Locate the cell with the specified text and output its [x, y] center coordinate. 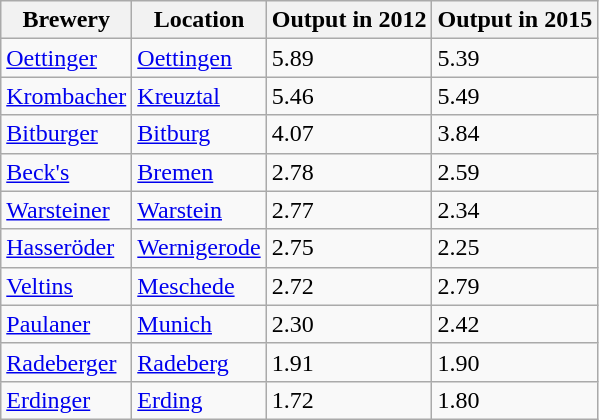
Munich [199, 324]
Radeberg [199, 362]
2.30 [349, 324]
Wernigerode [199, 248]
1.80 [515, 400]
Output in 2012 [349, 20]
Warsteiner [66, 210]
3.84 [515, 134]
5.49 [515, 96]
Kreuztal [199, 96]
Beck's [66, 172]
Bremen [199, 172]
1.72 [349, 400]
5.89 [349, 58]
2.79 [515, 286]
2.59 [515, 172]
Hasseröder [66, 248]
2.25 [515, 248]
Erdinger [66, 400]
Warstein [199, 210]
Oettinger [66, 58]
Meschede [199, 286]
2.78 [349, 172]
2.34 [515, 210]
5.39 [515, 58]
Bitburger [66, 134]
Radeberger [66, 362]
Oettingen [199, 58]
Brewery [66, 20]
2.77 [349, 210]
4.07 [349, 134]
Erding [199, 400]
1.90 [515, 362]
2.75 [349, 248]
Output in 2015 [515, 20]
Location [199, 20]
Paulaner [66, 324]
1.91 [349, 362]
2.42 [515, 324]
Bitburg [199, 134]
Veltins [66, 286]
2.72 [349, 286]
Krombacher [66, 96]
5.46 [349, 96]
